Output the (x, y) coordinate of the center of the cell containing the given text.  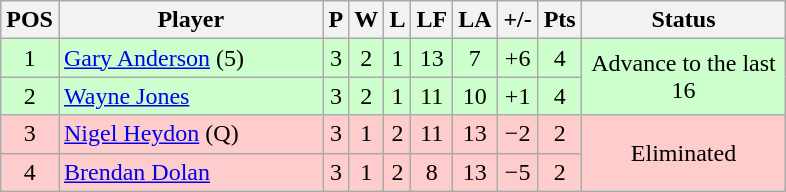
Pts (560, 20)
Gary Anderson (5) (190, 58)
Status (684, 20)
−2 (518, 134)
Eliminated (684, 153)
Wayne Jones (190, 96)
+6 (518, 58)
W (366, 20)
10 (475, 96)
+1 (518, 96)
P (336, 20)
+/- (518, 20)
Player (190, 20)
POS (30, 20)
−5 (518, 172)
8 (432, 172)
Brendan Dolan (190, 172)
L (398, 20)
Advance to the last 16 (684, 77)
LA (475, 20)
Nigel Heydon (Q) (190, 134)
7 (475, 58)
LF (432, 20)
